Identify which cell holds the provided text, then report its [X, Y] central coordinate. 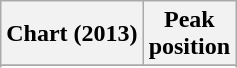
Chart (2013) [72, 34]
Peakposition [189, 34]
